Provide the [x, y] coordinate of the cell's center where the given text is located.  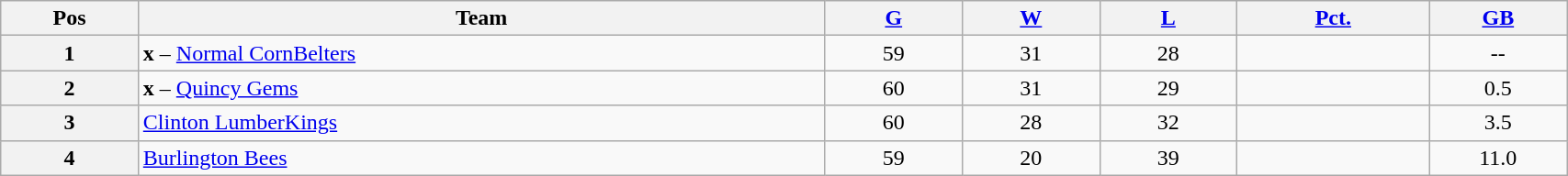
39 [1168, 158]
20 [1032, 158]
GB [1498, 18]
2 [70, 88]
Burlington Bees [481, 158]
G [894, 18]
32 [1168, 123]
x – Quincy Gems [481, 88]
29 [1168, 88]
11.0 [1498, 158]
x – Normal CornBelters [481, 53]
3.5 [1498, 123]
1 [70, 53]
W [1032, 18]
L [1168, 18]
0.5 [1498, 88]
-- [1498, 53]
3 [70, 123]
4 [70, 158]
Pct. [1334, 18]
Team [481, 18]
Clinton LumberKings [481, 123]
Pos [70, 18]
